Scan for the cell matching the given text and deliver its [x, y] coordinate at center. 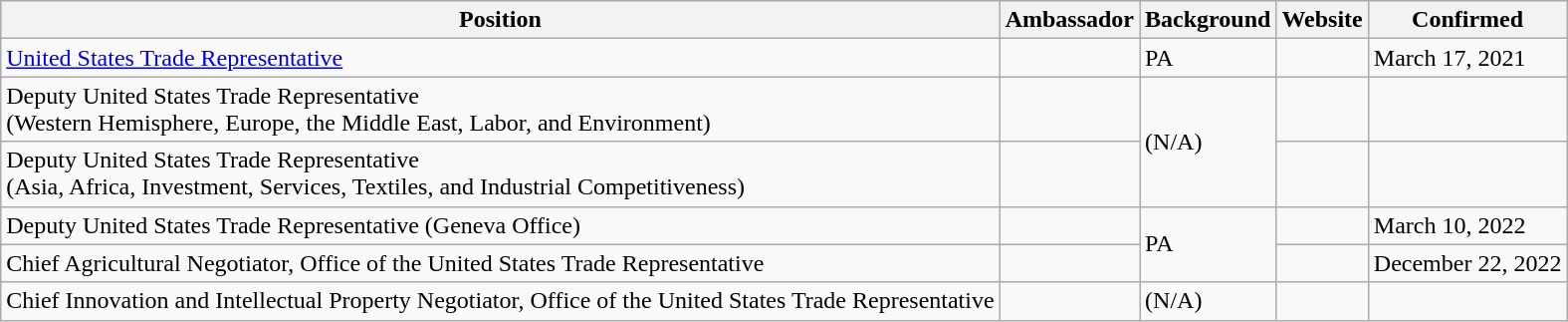
Deputy United States Trade Representative(Western Hemisphere, Europe, the Middle East, Labor, and Environment) [500, 110]
United States Trade Representative [500, 58]
Ambassador [1069, 20]
Position [500, 20]
Background [1209, 20]
Chief Innovation and Intellectual Property Negotiator, Office of the United States Trade Representative [500, 301]
Confirmed [1467, 20]
March 10, 2022 [1467, 225]
Deputy United States Trade Representative(Asia, Africa, Investment, Services, Textiles, and Industrial Competitiveness) [500, 173]
Deputy United States Trade Representative (Geneva Office) [500, 225]
Website [1322, 20]
March 17, 2021 [1467, 58]
Chief Agricultural Negotiator, Office of the United States Trade Representative [500, 263]
December 22, 2022 [1467, 263]
